Find where the given text appears and provide that cell's center as (X, Y) coordinate. 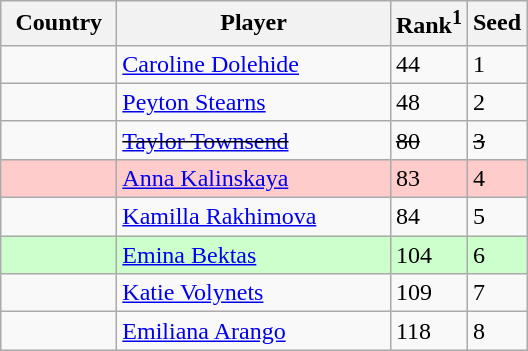
4 (496, 178)
Taylor Townsend (254, 140)
2 (496, 102)
3 (496, 140)
84 (428, 217)
Caroline Dolehide (254, 64)
118 (428, 331)
Katie Volynets (254, 293)
7 (496, 293)
Rank1 (428, 24)
Player (254, 24)
80 (428, 140)
Emiliana Arango (254, 331)
Country (59, 24)
83 (428, 178)
Kamilla Rakhimova (254, 217)
Peyton Stearns (254, 102)
5 (496, 217)
44 (428, 64)
Emina Bektas (254, 255)
Seed (496, 24)
8 (496, 331)
109 (428, 293)
Anna Kalinskaya (254, 178)
1 (496, 64)
104 (428, 255)
6 (496, 255)
48 (428, 102)
